Capture the cell that displays the provided text and extract its (X, Y) central coordinate. 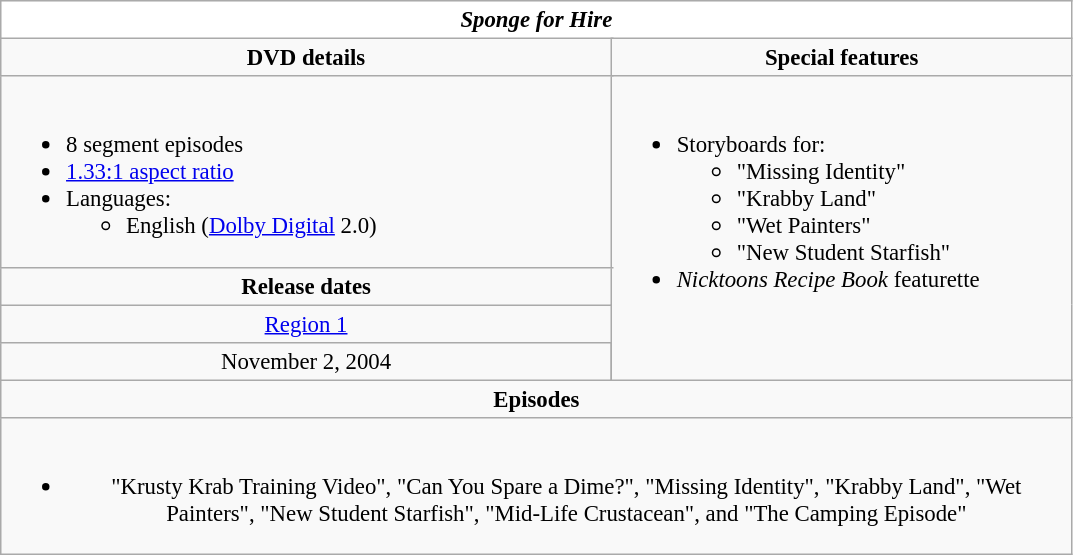
Sponge for Hire (536, 20)
Release dates (306, 286)
Episodes (536, 399)
Region 1 (306, 324)
November 2, 2004 (306, 361)
Special features (842, 58)
Storyboards for:"Missing Identity""Krabby Land""Wet Painters""New Student Starfish"Nicktoons Recipe Book featurette (842, 228)
DVD details (306, 58)
8 segment episodes1.33:1 aspect ratioLanguages:English (Dolby Digital 2.0) (306, 172)
